Scan for the cell matching the given text and deliver its (X, Y) coordinate at center. 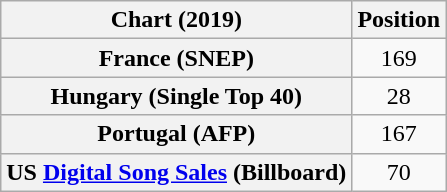
Hungary (Single Top 40) (176, 96)
167 (399, 134)
169 (399, 58)
28 (399, 96)
France (SNEP) (176, 58)
Position (399, 20)
70 (399, 172)
US Digital Song Sales (Billboard) (176, 172)
Portugal (AFP) (176, 134)
Chart (2019) (176, 20)
